For the text-containing cell, return its midpoint in (X, Y) coordinate format. 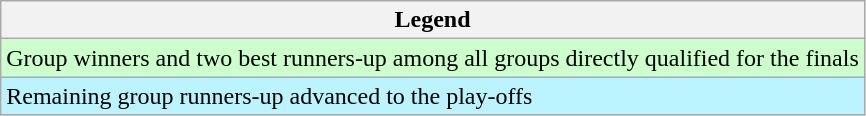
Remaining group runners-up advanced to the play-offs (433, 96)
Legend (433, 20)
Group winners and two best runners-up among all groups directly qualified for the finals (433, 58)
